Search for the cell housing the specified text and yield its [x, y] center coordinate. 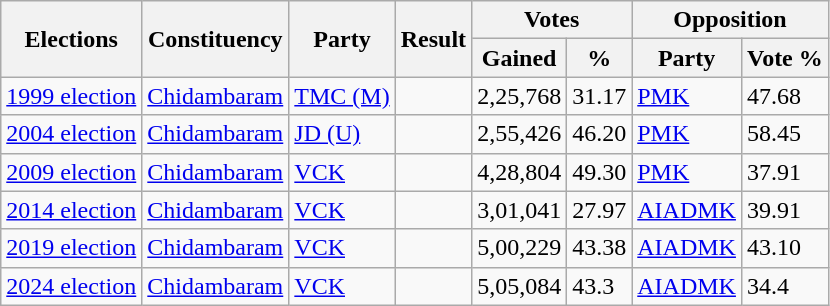
58.45 [784, 134]
2014 election [72, 210]
2019 election [72, 248]
1999 election [72, 96]
Opposition [730, 20]
43.3 [600, 286]
27.97 [600, 210]
JD (U) [342, 134]
2009 election [72, 172]
Vote % [784, 58]
43.38 [600, 248]
Gained [520, 58]
37.91 [784, 172]
2,25,768 [520, 96]
43.10 [784, 248]
5,05,084 [520, 286]
47.68 [784, 96]
5,00,229 [520, 248]
49.30 [600, 172]
Elections [72, 39]
39.91 [784, 210]
2024 election [72, 286]
2004 election [72, 134]
Result [433, 39]
31.17 [600, 96]
3,01,041 [520, 210]
4,28,804 [520, 172]
TMC (M) [342, 96]
46.20 [600, 134]
Votes [552, 20]
Constituency [216, 39]
34.4 [784, 286]
2,55,426 [520, 134]
% [600, 58]
